Identify which cell holds the provided text, then report its [X, Y] central coordinate. 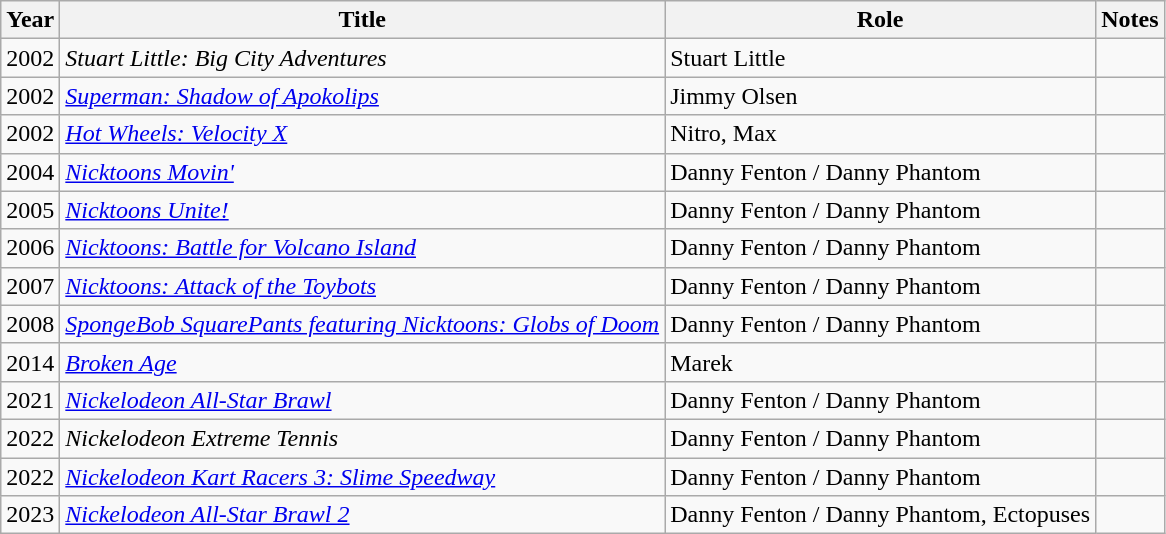
SpongeBob SquarePants featuring Nicktoons: Globs of Doom [362, 324]
Nickelodeon Extreme Tennis [362, 438]
2008 [30, 324]
Nicktoons: Battle for Volcano Island [362, 248]
Notes [1130, 20]
Nicktoons Unite! [362, 210]
2005 [30, 210]
Nitro, Max [880, 134]
Superman: Shadow of Apokolips [362, 96]
2014 [30, 362]
Marek [880, 362]
Stuart Little [880, 58]
Nickelodeon All-Star Brawl [362, 400]
Year [30, 20]
Stuart Little: Big City Adventures [362, 58]
Nicktoons Movin' [362, 172]
2006 [30, 248]
Danny Fenton / Danny Phantom, Ectopuses [880, 515]
Nickelodeon All-Star Brawl 2 [362, 515]
Title [362, 20]
2021 [30, 400]
Broken Age [362, 362]
Hot Wheels: Velocity X [362, 134]
Nickelodeon Kart Racers 3: Slime Speedway [362, 477]
2023 [30, 515]
Nicktoons: Attack of the Toybots [362, 286]
Jimmy Olsen [880, 96]
2004 [30, 172]
2007 [30, 286]
Role [880, 20]
